Provide the [X, Y] coordinate of the cell's center where the given text is located.  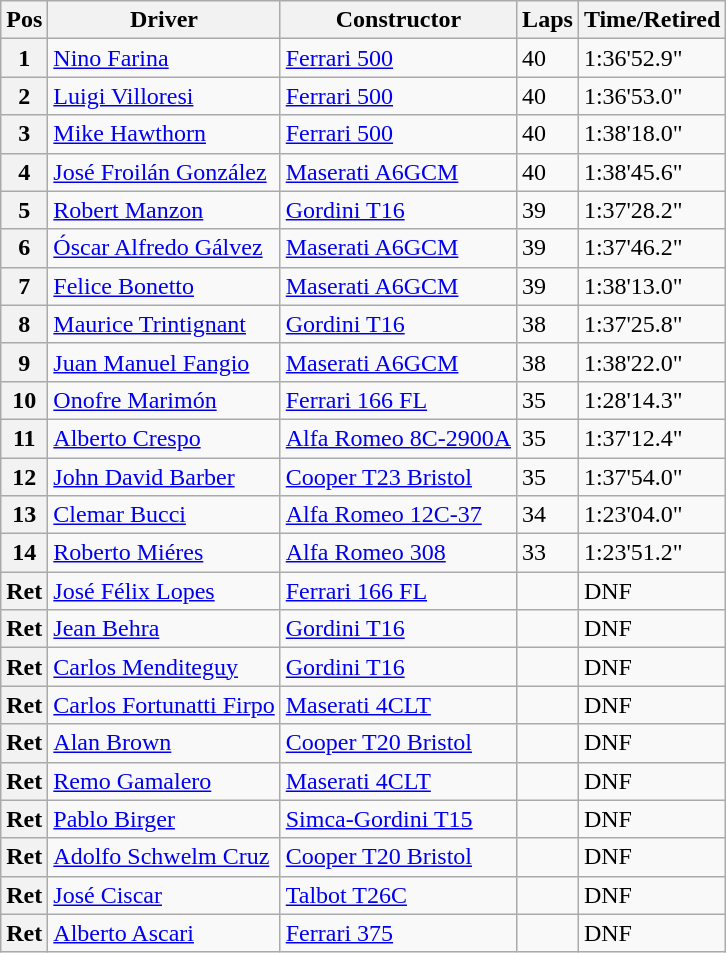
Clemar Bucci [164, 515]
Simca-Gordini T15 [398, 819]
Pablo Birger [164, 819]
Onofre Marimón [164, 400]
Óscar Alfredo Gálvez [164, 248]
5 [24, 210]
John David Barber [164, 477]
Alfa Romeo 8C-2900A [398, 438]
3 [24, 134]
1:37'28.2" [652, 210]
1:36'52.9" [652, 58]
Mike Hawthorn [164, 134]
7 [24, 286]
Talbot T26C [398, 895]
Luigi Villoresi [164, 96]
Alfa Romeo 308 [398, 553]
9 [24, 362]
Robert Manzon [164, 210]
33 [548, 553]
1:37'25.8" [652, 324]
Driver [164, 20]
1:38'18.0" [652, 134]
Pos [24, 20]
13 [24, 515]
1:37'46.2" [652, 248]
1:37'54.0" [652, 477]
Maurice Trintignant [164, 324]
12 [24, 477]
4 [24, 172]
Constructor [398, 20]
Alberto Crespo [164, 438]
34 [548, 515]
6 [24, 248]
Time/Retired [652, 20]
Alfa Romeo 12C-37 [398, 515]
1:23'51.2" [652, 553]
2 [24, 96]
1:37'12.4" [652, 438]
1:38'22.0" [652, 362]
Remo Gamalero [164, 781]
11 [24, 438]
José Ciscar [164, 895]
Laps [548, 20]
1:23'04.0" [652, 515]
Felice Bonetto [164, 286]
1:36'53.0" [652, 96]
Jean Behra [164, 629]
José Félix Lopes [164, 591]
Juan Manuel Fangio [164, 362]
1:38'13.0" [652, 286]
Cooper T23 Bristol [398, 477]
Alan Brown [164, 743]
1 [24, 58]
8 [24, 324]
Alberto Ascari [164, 933]
Adolfo Schwelm Cruz [164, 857]
Ferrari 375 [398, 933]
10 [24, 400]
1:38'45.6" [652, 172]
14 [24, 553]
Carlos Fortunatti Firpo [164, 705]
1:28'14.3" [652, 400]
Nino Farina [164, 58]
Carlos Menditeguy [164, 667]
Roberto Miéres [164, 553]
José Froilán González [164, 172]
